Return [x, y] of the center of cell containing provided text 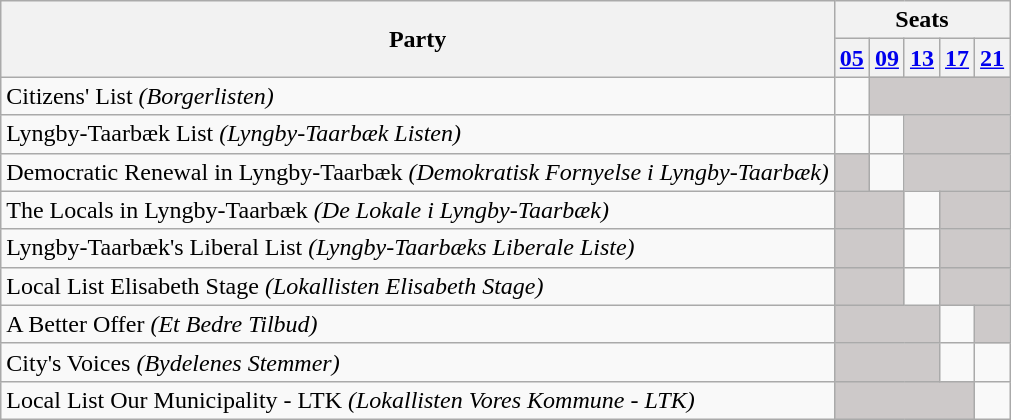
Lyngby-Taarbæk List (Lyngby-Taarbæk Listen) [418, 134]
A Better Offer (Et Bedre Tilbud) [418, 324]
13 [922, 58]
Lyngby-Taarbæk's Liberal List (Lyngby-Taarbæks Liberale Liste) [418, 248]
17 [958, 58]
Seats [922, 20]
21 [992, 58]
Democratic Renewal in Lyngby-Taarbæk (Demokratisk Fornyelse i Lyngby-Taarbæk) [418, 172]
05 [852, 58]
Local List Our Municipality - LTK (Lokallisten Vores Kommune - LTK) [418, 400]
City's Voices (Bydelenes Stemmer) [418, 362]
Citizens' List (Borgerlisten) [418, 96]
09 [886, 58]
Party [418, 39]
The Locals in Lyngby-Taarbæk (De Lokale i Lyngby-Taarbæk) [418, 210]
Local List Elisabeth Stage (Lokallisten Elisabeth Stage) [418, 286]
